Return the [X, Y] coordinate for the center point of the cell that contains the specified text.  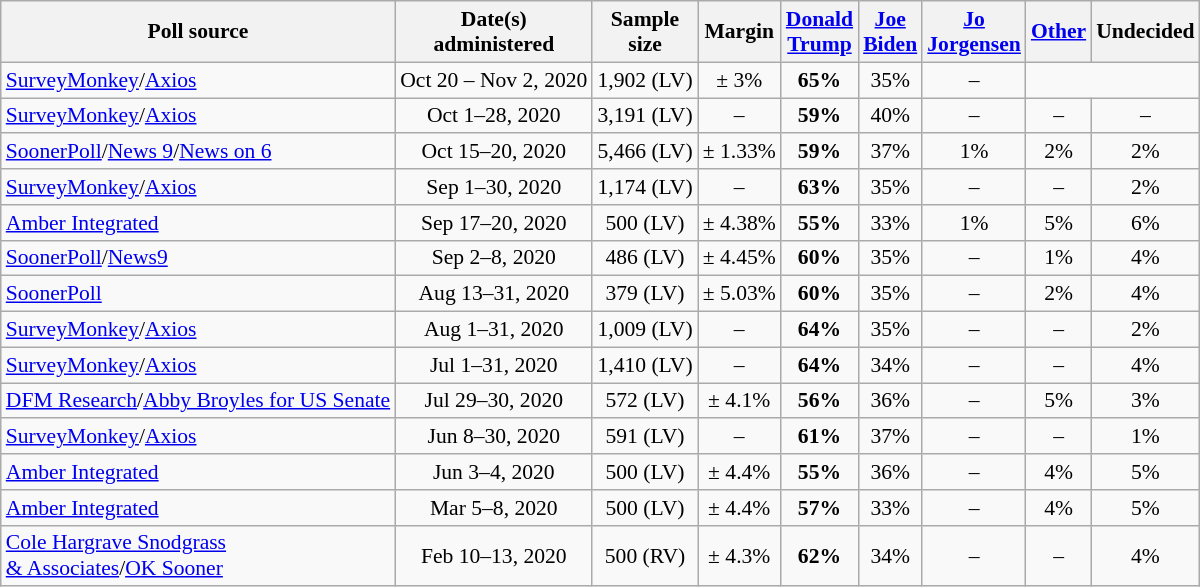
Other [1058, 32]
Samplesize [644, 32]
Sep 2–8, 2020 [494, 258]
SoonerPoll/News9 [198, 258]
Feb 10–13, 2020 [494, 556]
3% [1145, 401]
Jun 3–4, 2020 [494, 472]
Oct 20 – Nov 2, 2020 [494, 80]
1,410 (LV) [644, 365]
Date(s)administered [494, 32]
Cole Hargrave Snodgrass& Associates/OK Sooner [198, 556]
Sep 17–20, 2020 [494, 223]
63% [820, 187]
1,902 (LV) [644, 80]
± 4.3% [740, 556]
379 (LV) [644, 294]
5,466 (LV) [644, 152]
572 (LV) [644, 401]
± 1.33% [740, 152]
Aug 1–31, 2020 [494, 330]
40% [890, 116]
Oct 15–20, 2020 [494, 152]
Jul 1–31, 2020 [494, 365]
± 4.45% [740, 258]
65% [820, 80]
Oct 1–28, 2020 [494, 116]
57% [820, 508]
Undecided [1145, 32]
DFM Research/Abby Broyles for US Senate [198, 401]
56% [820, 401]
Jun 8–30, 2020 [494, 437]
± 4.1% [740, 401]
3,191 (LV) [644, 116]
Jul 29–30, 2020 [494, 401]
SoonerPoll [198, 294]
61% [820, 437]
± 3% [740, 80]
62% [820, 556]
1,174 (LV) [644, 187]
500 (RV) [644, 556]
1,009 (LV) [644, 330]
Sep 1–30, 2020 [494, 187]
591 (LV) [644, 437]
JoJorgensen [974, 32]
486 (LV) [644, 258]
Margin [740, 32]
± 4.38% [740, 223]
± 5.03% [740, 294]
DonaldTrump [820, 32]
Aug 13–31, 2020 [494, 294]
Mar 5–8, 2020 [494, 508]
SoonerPoll/News 9/News on 6 [198, 152]
JoeBiden [890, 32]
Poll source [198, 32]
6% [1145, 223]
